Return the [x, y] coordinate for the center point of the cell that contains the specified text.  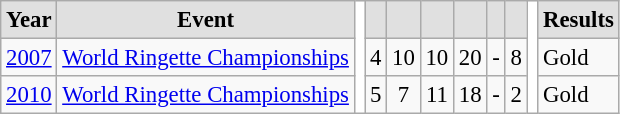
5 [376, 95]
2 [516, 95]
7 [404, 95]
Event [206, 20]
8 [516, 58]
Year [29, 20]
4 [376, 58]
18 [470, 95]
2010 [29, 95]
2007 [29, 58]
Results [578, 20]
20 [470, 58]
11 [436, 95]
